Return the [x, y] coordinate for the center point of the cell that contains the specified text.  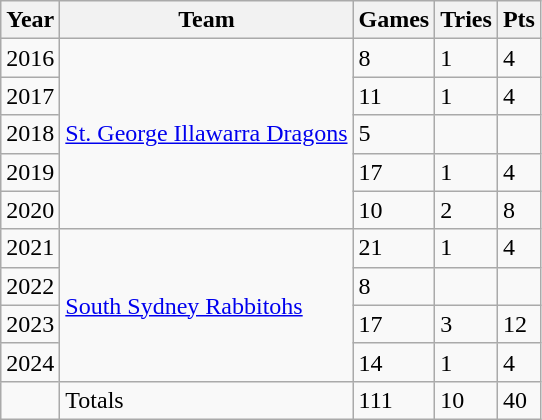
2019 [30, 172]
2021 [30, 248]
Tries [466, 20]
Year [30, 20]
2016 [30, 58]
2022 [30, 286]
14 [394, 362]
111 [394, 400]
St. George Illawarra Dragons [206, 134]
2017 [30, 96]
2024 [30, 362]
2023 [30, 324]
Totals [206, 400]
Pts [518, 20]
5 [394, 134]
11 [394, 96]
21 [394, 248]
Games [394, 20]
South Sydney Rabbitohs [206, 305]
2020 [30, 210]
3 [466, 324]
2 [466, 210]
Team [206, 20]
2018 [30, 134]
12 [518, 324]
40 [518, 400]
